Detect which cell encompasses the target text, then output its [X, Y] center coordinate. 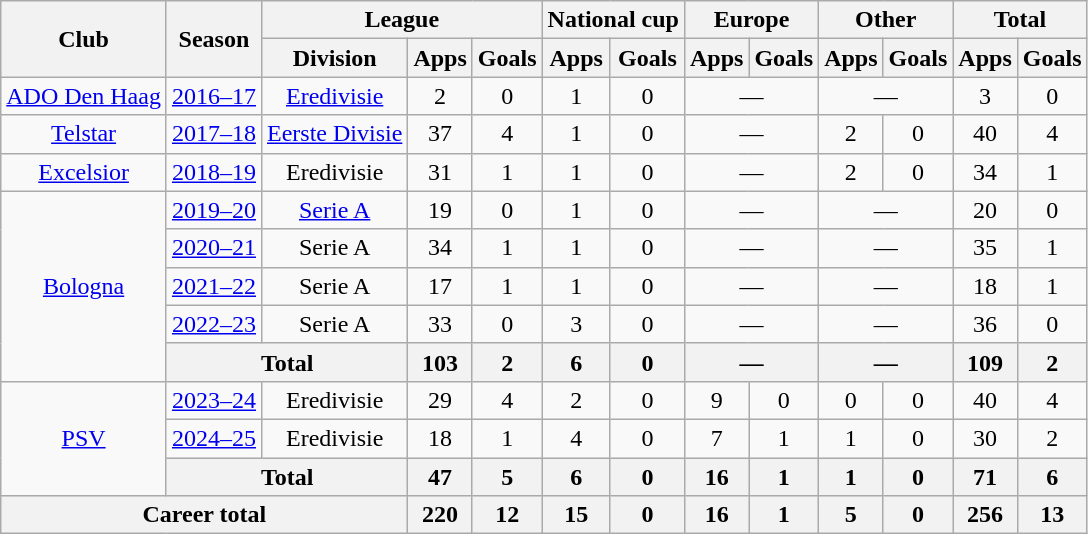
47 [440, 477]
7 [716, 438]
Division [334, 58]
37 [440, 134]
Excelsior [84, 172]
2016–17 [214, 96]
Season [214, 39]
PSV [84, 438]
2024–25 [214, 438]
ADO Den Haag [84, 96]
256 [985, 515]
Career total [204, 515]
31 [440, 172]
Bologna [84, 286]
2021–22 [214, 286]
9 [716, 400]
Club [84, 39]
Eerste Divisie [334, 134]
Telstar [84, 134]
19 [440, 210]
35 [985, 248]
17 [440, 286]
National cup [613, 20]
2023–24 [214, 400]
Other [886, 20]
30 [985, 438]
2019–20 [214, 210]
109 [985, 362]
2018–19 [214, 172]
League [402, 20]
12 [507, 515]
220 [440, 515]
71 [985, 477]
36 [985, 324]
29 [440, 400]
13 [1052, 515]
2020–21 [214, 248]
2022–23 [214, 324]
2017–18 [214, 134]
103 [440, 362]
Europe [751, 20]
33 [440, 324]
15 [576, 515]
20 [985, 210]
